Scan for the cell matching the given text and deliver its [X, Y] coordinate at center. 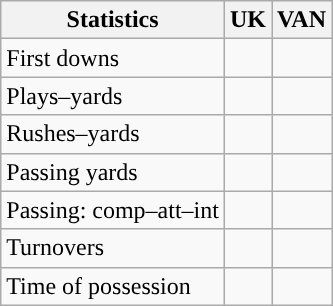
Rushes–yards [113, 134]
Plays–yards [113, 96]
First downs [113, 58]
Statistics [113, 20]
Turnovers [113, 248]
Time of possession [113, 286]
Passing: comp–att–int [113, 210]
VAN [302, 20]
Passing yards [113, 172]
UK [248, 20]
